Return [x, y] of the center of cell containing provided text 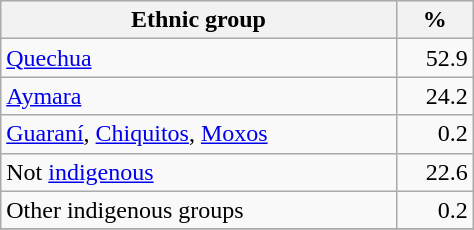
Not indigenous [198, 172]
Ethnic group [198, 20]
52.9 [434, 58]
Guaraní, Chiquitos, Moxos [198, 134]
Aymara [198, 96]
% [434, 20]
Quechua [198, 58]
Other indigenous groups [198, 210]
22.6 [434, 172]
24.2 [434, 96]
